Search for the cell housing the specified text and yield its [X, Y] center coordinate. 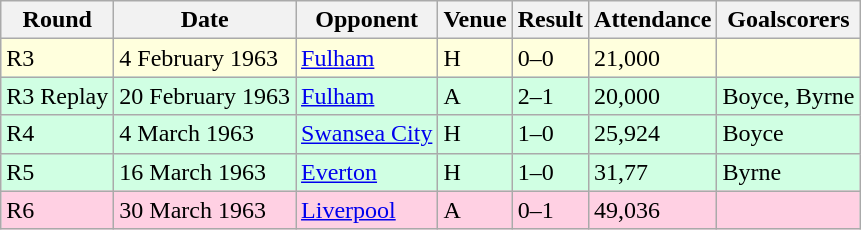
Date [205, 20]
31,77 [653, 172]
Byrne [788, 172]
20 February 1963 [205, 96]
Round [58, 20]
R3 [58, 58]
R5 [58, 172]
Swansea City [367, 134]
Liverpool [367, 210]
0–1 [550, 210]
20,000 [653, 96]
25,924 [653, 134]
Attendance [653, 20]
4 March 1963 [205, 134]
0–0 [550, 58]
21,000 [653, 58]
2–1 [550, 96]
Goalscorers [788, 20]
R3 Replay [58, 96]
Everton [367, 172]
30 March 1963 [205, 210]
Boyce, Byrne [788, 96]
Boyce [788, 134]
R4 [58, 134]
49,036 [653, 210]
Result [550, 20]
Opponent [367, 20]
R6 [58, 210]
4 February 1963 [205, 58]
Venue [475, 20]
16 March 1963 [205, 172]
